Search for the cell housing the specified text and yield its (x, y) center coordinate. 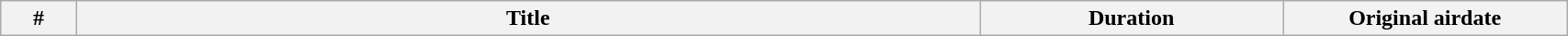
Duration (1132, 18)
Original airdate (1426, 18)
# (39, 18)
Title (527, 18)
